Capture the cell that displays the provided text and extract its (X, Y) central coordinate. 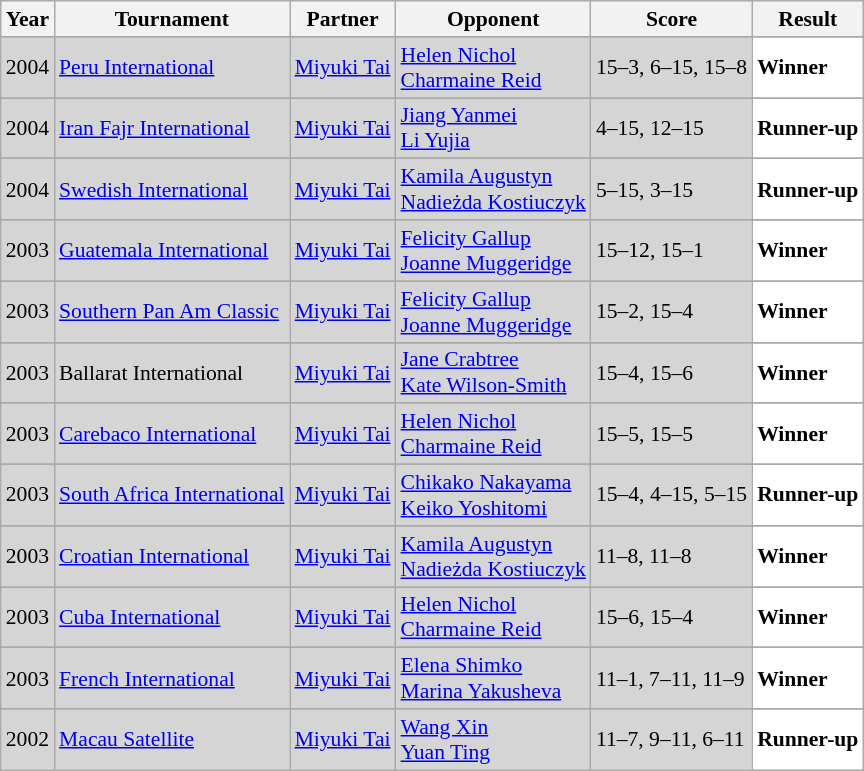
4–15, 12–15 (672, 128)
Result (808, 19)
Croatian International (172, 556)
South Africa International (172, 496)
Peru International (172, 68)
Partner (343, 19)
15–2, 15–4 (672, 312)
French International (172, 678)
11–1, 7–11, 11–9 (672, 678)
Carebaco International (172, 434)
Iran Fajr International (172, 128)
Jiang Yanmei Li Yujia (494, 128)
15–4, 15–6 (672, 372)
11–8, 11–8 (672, 556)
Swedish International (172, 190)
Guatemala International (172, 250)
15–6, 15–4 (672, 618)
15–5, 15–5 (672, 434)
Chikako Nakayama Keiko Yoshitomi (494, 496)
Year (28, 19)
Score (672, 19)
2002 (28, 740)
Jane Crabtree Kate Wilson-Smith (494, 372)
Ballarat International (172, 372)
Wang Xin Yuan Ting (494, 740)
Southern Pan Am Classic (172, 312)
11–7, 9–11, 6–11 (672, 740)
Opponent (494, 19)
5–15, 3–15 (672, 190)
15–3, 6–15, 15–8 (672, 68)
15–12, 15–1 (672, 250)
15–4, 4–15, 5–15 (672, 496)
Macau Satellite (172, 740)
Tournament (172, 19)
Cuba International (172, 618)
Elena Shimko Marina Yakusheva (494, 678)
